From the cell containing the given text, extract its center point as (X, Y) coordinate. 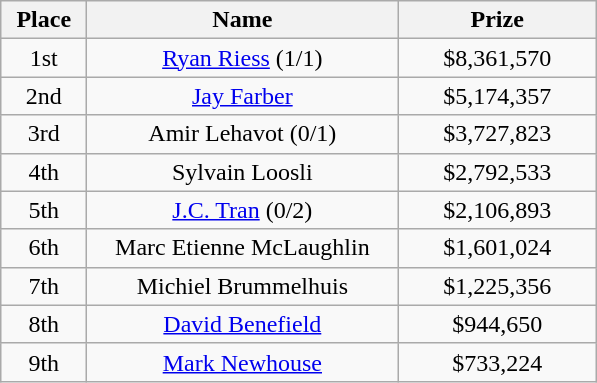
Place (44, 20)
7th (44, 286)
$1,601,024 (498, 248)
$944,650 (498, 324)
Mark Newhouse (242, 362)
Amir Lehavot (0/1) (242, 134)
6th (44, 248)
Name (242, 20)
Jay Farber (242, 96)
Marc Etienne McLaughlin (242, 248)
8th (44, 324)
$2,792,533 (498, 172)
$2,106,893 (498, 210)
David Benefield (242, 324)
$3,727,823 (498, 134)
2nd (44, 96)
1st (44, 58)
Prize (498, 20)
$8,361,570 (498, 58)
Sylvain Loosli (242, 172)
Michiel Brummelhuis (242, 286)
J.C. Tran (0/2) (242, 210)
5th (44, 210)
4th (44, 172)
$733,224 (498, 362)
$5,174,357 (498, 96)
$1,225,356 (498, 286)
9th (44, 362)
3rd (44, 134)
Ryan Riess (1/1) (242, 58)
